Determine the [X, Y] coordinate at the center of the cell enclosing the given text.  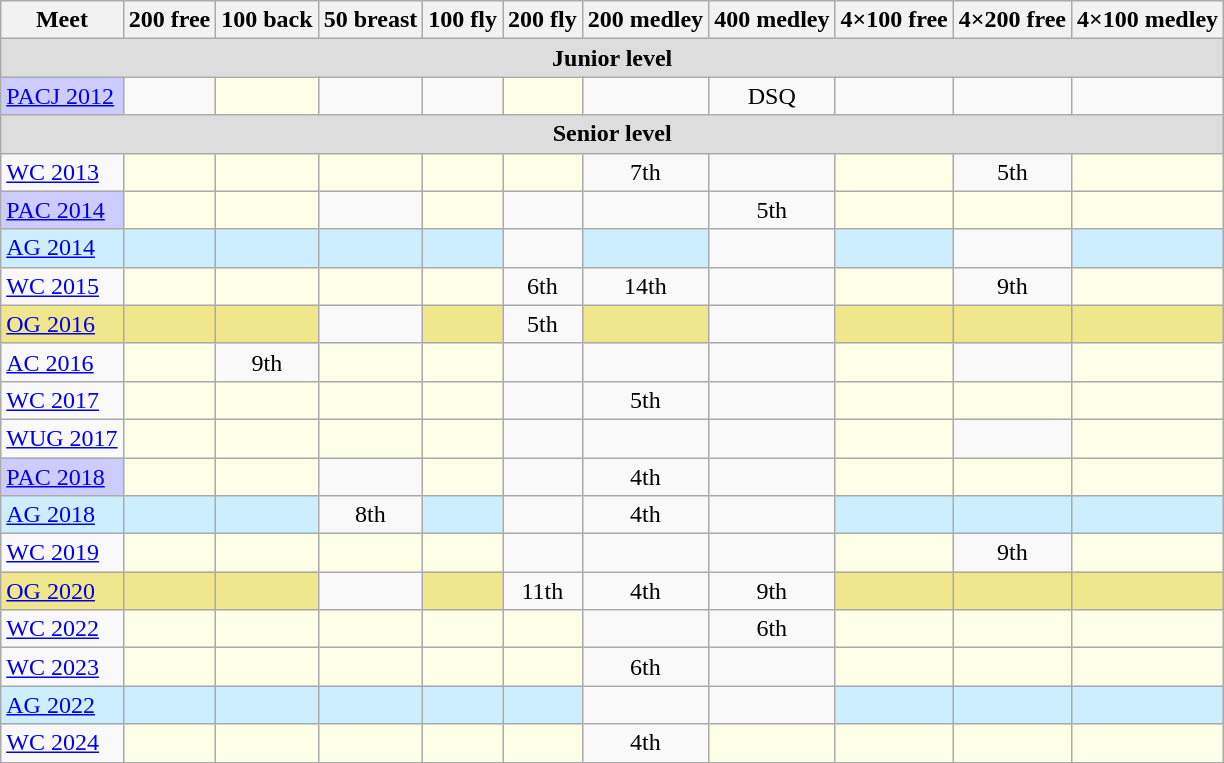
WC 2019 [62, 553]
100 fly [463, 20]
4×100 free [894, 20]
200 fly [542, 20]
DSQ [772, 96]
AG 2022 [62, 705]
AG 2018 [62, 515]
7th [645, 172]
AC 2016 [62, 362]
50 breast [370, 20]
OG 2020 [62, 591]
4×200 free [1012, 20]
WC 2013 [62, 172]
200 free [170, 20]
11th [542, 591]
AG 2014 [62, 248]
WC 2017 [62, 400]
WC 2023 [62, 667]
OG 2016 [62, 324]
PAC 2014 [62, 210]
4×100 medley [1148, 20]
Senior level [612, 134]
Junior level [612, 58]
WC 2015 [62, 286]
WC 2022 [62, 629]
PACJ 2012 [62, 96]
14th [645, 286]
Meet [62, 20]
WUG 2017 [62, 438]
8th [370, 515]
200 medley [645, 20]
WC 2024 [62, 743]
100 back [267, 20]
400 medley [772, 20]
PAC 2018 [62, 477]
